Extract the (X, Y) coordinate from the center of the cell holding the provided text.  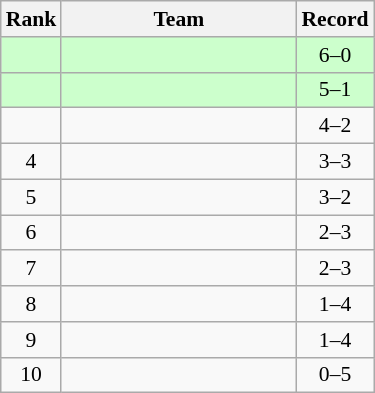
4–2 (334, 126)
Record (334, 19)
9 (32, 340)
8 (32, 304)
5–1 (334, 90)
Team (178, 19)
5 (32, 197)
10 (32, 375)
6 (32, 233)
Rank (32, 19)
6–0 (334, 55)
4 (32, 162)
3–2 (334, 197)
0–5 (334, 375)
3–3 (334, 162)
7 (32, 269)
